Output the (X, Y) coordinate of the center of the cell containing the given text.  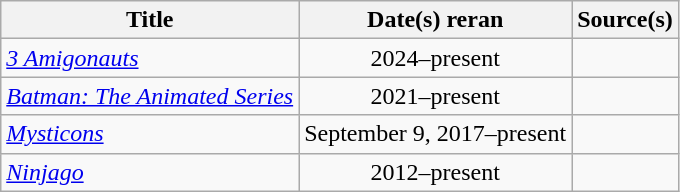
3 Amigonauts (150, 58)
2012–present (436, 172)
Date(s) reran (436, 20)
Batman: The Animated Series (150, 96)
Ninjago (150, 172)
Title (150, 20)
Source(s) (626, 20)
September 9, 2017–present (436, 134)
2024–present (436, 58)
Mysticons (150, 134)
2021–present (436, 96)
